Locate the cell with the specified text and output its [X, Y] center coordinate. 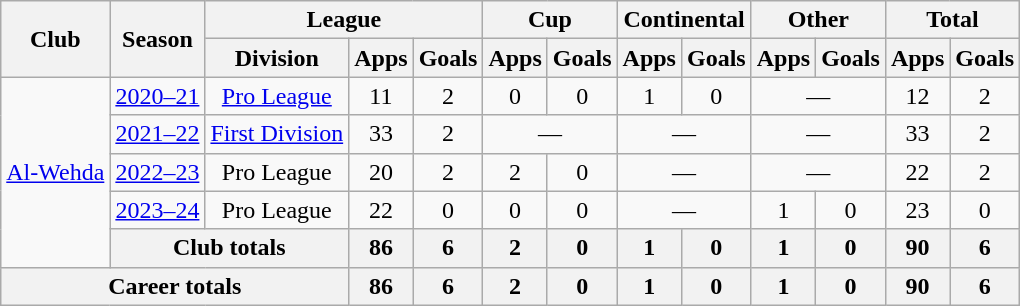
20 [381, 172]
Season [158, 39]
23 [917, 210]
Continental [684, 20]
Al-Wehda [56, 172]
League [344, 20]
Other [818, 20]
11 [381, 96]
2023–24 [158, 210]
12 [917, 96]
First Division [277, 134]
Club totals [230, 248]
2021–22 [158, 134]
Club [56, 39]
2022–23 [158, 172]
Total [952, 20]
Cup [550, 20]
2020–21 [158, 96]
Division [277, 58]
Career totals [175, 286]
